Detect which cell encompasses the target text, then output its [X, Y] center coordinate. 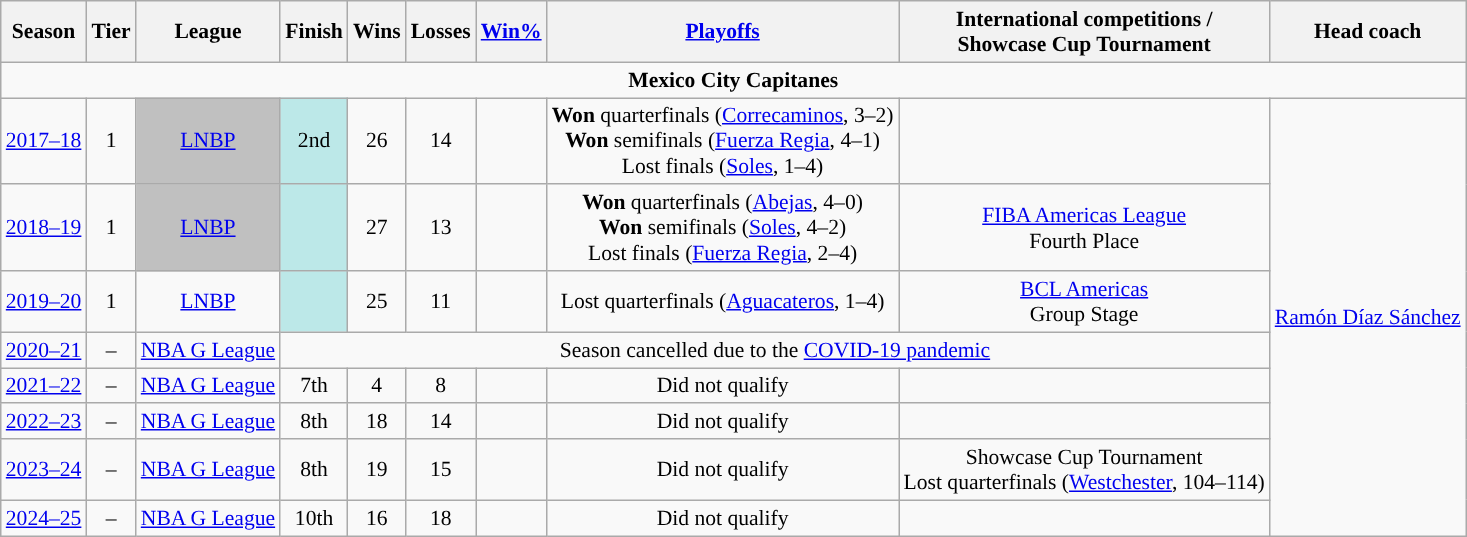
7th [314, 386]
Finish [314, 32]
2018–19 [44, 228]
BCL AmericasGroup Stage [1084, 302]
19 [377, 470]
Showcase Cup TournamentLost quarterfinals (Westchester, 104–114) [1084, 470]
Lost quarterfinals (Aguacateros, 1–4) [723, 302]
League [208, 32]
FIBA Americas LeagueFourth Place [1084, 228]
2024–25 [44, 518]
Head coach [1368, 32]
26 [377, 142]
2022–23 [44, 422]
Losses [441, 32]
Playoffs [723, 32]
4 [377, 386]
8 [441, 386]
2023–24 [44, 470]
2020–21 [44, 350]
25 [377, 302]
2017–18 [44, 142]
16 [377, 518]
13 [441, 228]
27 [377, 228]
Mexico City Capitanes [734, 80]
Ramón Díaz Sánchez [1368, 317]
Season cancelled due to the COVID-19 pandemic [775, 350]
Tier [110, 32]
Wins [377, 32]
International competitions /Showcase Cup Tournament [1084, 32]
15 [441, 470]
Win% [512, 32]
10th [314, 518]
2nd [314, 142]
Season [44, 32]
Won quarterfinals (Abejas, 4–0)Won semifinals (Soles, 4–2)Lost finals (Fuerza Regia, 2–4) [723, 228]
2019–20 [44, 302]
11 [441, 302]
Won quarterfinals (Correcaminos, 3–2)Won semifinals (Fuerza Regia, 4–1)Lost finals (Soles, 1–4) [723, 142]
2021–22 [44, 386]
